Output the [x, y] coordinate of the center of the cell containing the given text.  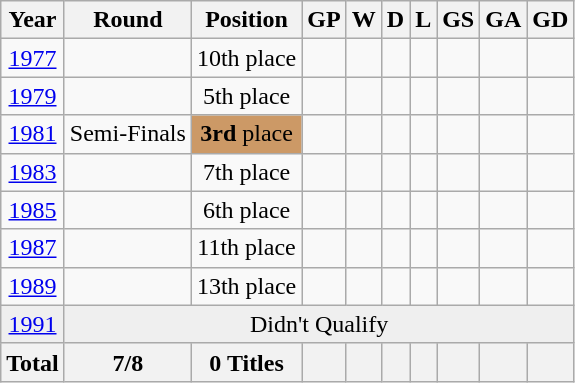
6th place [246, 210]
11th place [246, 248]
Position [246, 20]
3rd place [246, 134]
1979 [33, 96]
GD [550, 20]
1981 [33, 134]
Semi-Finals [128, 134]
GS [458, 20]
Round [128, 20]
Total [33, 362]
0 Titles [246, 362]
1987 [33, 248]
W [364, 20]
1989 [33, 286]
Didn't Qualify [319, 324]
5th place [246, 96]
Year [33, 20]
13th place [246, 286]
GA [504, 20]
7th place [246, 172]
1977 [33, 58]
1985 [33, 210]
D [395, 20]
1991 [33, 324]
GP [324, 20]
1983 [33, 172]
7/8 [128, 362]
10th place [246, 58]
L [424, 20]
